Return the [x, y] coordinate for the center point of the cell that contains the specified text.  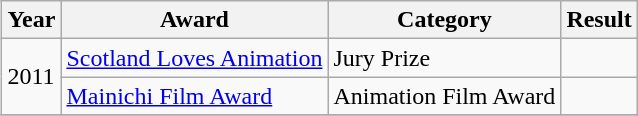
Mainichi Film Award [194, 96]
Animation Film Award [444, 96]
Award [194, 20]
Result [599, 20]
Year [32, 20]
2011 [32, 77]
Category [444, 20]
Jury Prize [444, 58]
Scotland Loves Animation [194, 58]
